Return (x, y) of the center of cell containing provided text 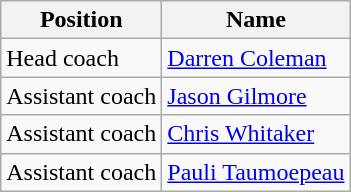
Pauli Taumoepeau (256, 172)
Darren Coleman (256, 58)
Jason Gilmore (256, 96)
Chris Whitaker (256, 134)
Position (82, 20)
Head coach (82, 58)
Name (256, 20)
